Provide the [X, Y] coordinate of the cell's center where the given text is located.  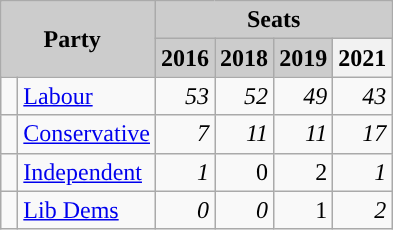
Seats [274, 20]
2018 [244, 58]
2019 [304, 58]
53 [186, 96]
Party [78, 39]
43 [362, 96]
52 [244, 96]
17 [362, 134]
Lib Dems [87, 210]
Conservative [87, 134]
2021 [362, 58]
Labour [87, 96]
Independent [87, 172]
49 [304, 96]
7 [186, 134]
2016 [186, 58]
